Provide the (x, y) coordinate of the cell's center where the given text is located.  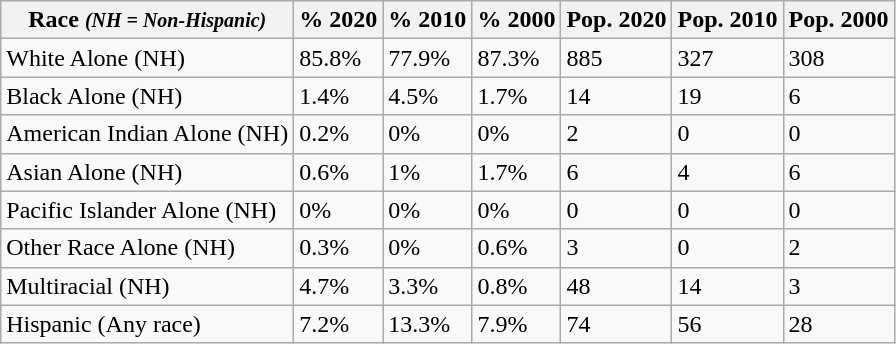
48 (616, 286)
19 (728, 96)
White Alone (NH) (148, 58)
0.3% (338, 248)
Pop. 2000 (838, 20)
28 (838, 324)
13.3% (428, 324)
American Indian Alone (NH) (148, 134)
Other Race Alone (NH) (148, 248)
0.8% (516, 286)
% 2000 (516, 20)
4.5% (428, 96)
87.3% (516, 58)
Race (NH = Non-Hispanic) (148, 20)
% 2010 (428, 20)
327 (728, 58)
Asian Alone (NH) (148, 172)
56 (728, 324)
Pop. 2020 (616, 20)
3.3% (428, 286)
Pacific Islander Alone (NH) (148, 210)
885 (616, 58)
7.9% (516, 324)
7.2% (338, 324)
0.2% (338, 134)
Black Alone (NH) (148, 96)
74 (616, 324)
4 (728, 172)
Pop. 2010 (728, 20)
% 2020 (338, 20)
Multiracial (NH) (148, 286)
4.7% (338, 286)
77.9% (428, 58)
85.8% (338, 58)
308 (838, 58)
1% (428, 172)
1.4% (338, 96)
Hispanic (Any race) (148, 324)
